Detect which cell encompasses the target text, then output its (X, Y) center coordinate. 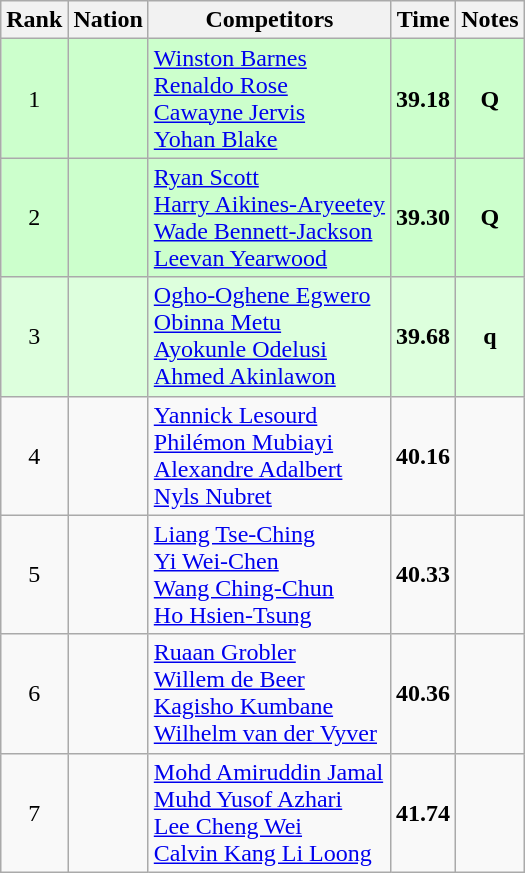
Rank (34, 20)
2 (34, 218)
1 (34, 98)
Time (424, 20)
7 (34, 812)
40.16 (424, 456)
Mohd Amiruddin JamalMuhd Yusof AzhariLee Cheng WeiCalvin Kang Li Loong (269, 812)
40.36 (424, 694)
Yannick LesourdPhilémon MubiayiAlexandre AdalbertNyls Nubret (269, 456)
5 (34, 574)
Notes (490, 20)
3 (34, 336)
41.74 (424, 812)
39.30 (424, 218)
Ruaan GroblerWillem de BeerKagisho KumbaneWilhelm van der Vyver (269, 694)
Ogho-Oghene EgweroObinna MetuAyokunle OdelusiAhmed Akinlawon (269, 336)
4 (34, 456)
39.18 (424, 98)
Ryan ScottHarry Aikines-AryeeteyWade Bennett-JacksonLeevan Yearwood (269, 218)
39.68 (424, 336)
q (490, 336)
Nation (108, 20)
40.33 (424, 574)
Liang Tse-ChingYi Wei-ChenWang Ching-ChunHo Hsien-Tsung (269, 574)
Winston BarnesRenaldo RoseCawayne JervisYohan Blake (269, 98)
Competitors (269, 20)
6 (34, 694)
